Locate the cell with the specified text and output its (x, y) center coordinate. 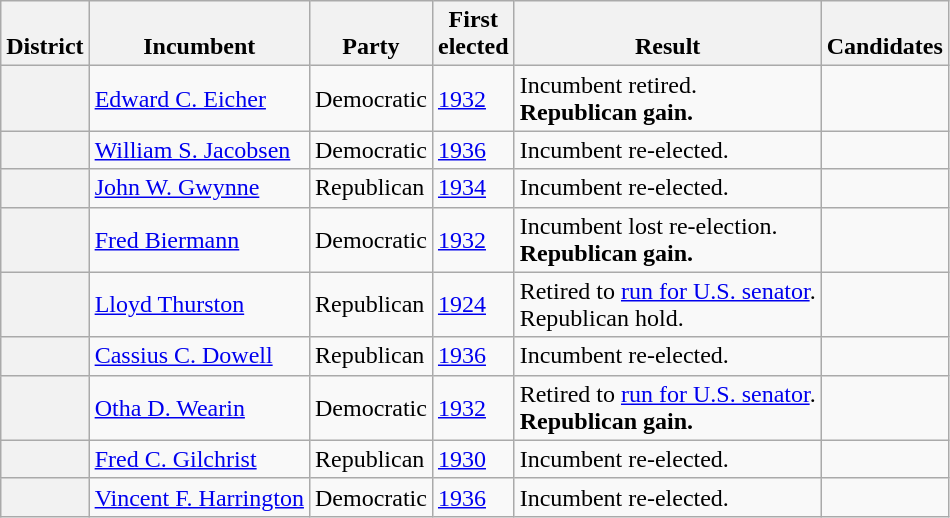
Edward C. Eicher (199, 98)
Lloyd Thurston (199, 304)
1930 (473, 459)
Cassius C. Dowell (199, 356)
William S. Jacobsen (199, 150)
Result (668, 34)
Incumbent lost re-election.Republican gain. (668, 240)
Retired to run for U.S. senator.Republican hold. (668, 304)
Incumbent (199, 34)
Incumbent retired.Republican gain. (668, 98)
District (45, 34)
Party (370, 34)
Fred C. Gilchrist (199, 459)
Firstelected (473, 34)
Otha D. Wearin (199, 408)
Vincent F. Harrington (199, 497)
Candidates (884, 34)
John W. Gwynne (199, 188)
Fred Biermann (199, 240)
1934 (473, 188)
1924 (473, 304)
Retired to run for U.S. senator.Republican gain. (668, 408)
